Detect which cell encompasses the target text, then output its [X, Y] center coordinate. 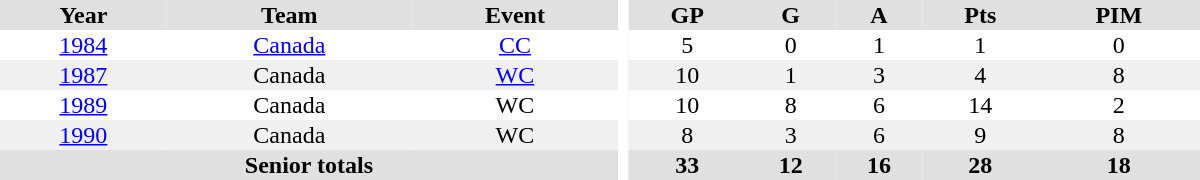
Senior totals [309, 165]
9 [980, 135]
18 [1119, 165]
PIM [1119, 15]
A [879, 15]
Year [84, 15]
Team [290, 15]
Pts [980, 15]
16 [879, 165]
CC [515, 45]
1987 [84, 75]
28 [980, 165]
5 [688, 45]
G [791, 15]
1990 [84, 135]
1984 [84, 45]
12 [791, 165]
Event [515, 15]
2 [1119, 105]
GP [688, 15]
4 [980, 75]
33 [688, 165]
14 [980, 105]
1989 [84, 105]
